Detect which cell encompasses the target text, then output its [X, Y] center coordinate. 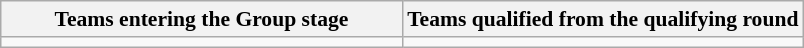
Teams entering the Group stage [202, 19]
Teams qualified from the qualifying round [602, 19]
